Return the (X, Y) coordinate for the center point of the cell that contains the specified text.  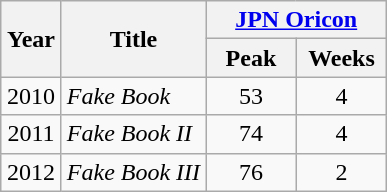
2 (342, 172)
Fake Book (133, 96)
Year (32, 39)
76 (252, 172)
2011 (32, 134)
Title (133, 39)
JPN Oricon (296, 20)
74 (252, 134)
Weeks (342, 58)
2010 (32, 96)
Peak (252, 58)
Fake Book II (133, 134)
2012 (32, 172)
Fake Book III (133, 172)
53 (252, 96)
